Provide the [X, Y] coordinate of the cell's center where the given text is located.  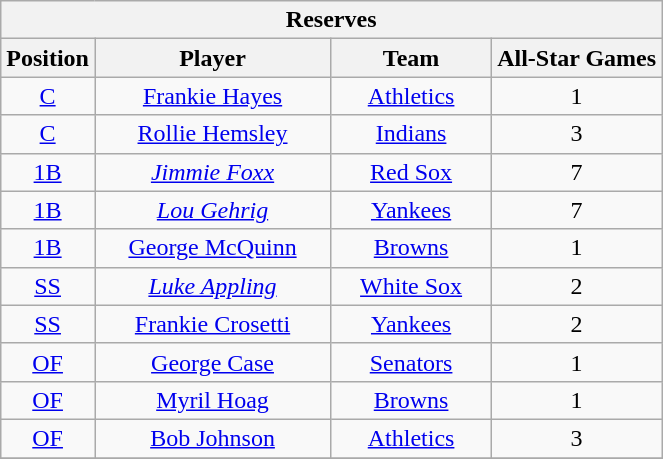
Lou Gehrig [212, 210]
Reserves [332, 20]
Red Sox [412, 172]
Position [48, 58]
Team [412, 58]
Rollie Hemsley [212, 134]
Senators [412, 362]
Indians [412, 134]
Frankie Hayes [212, 96]
Jimmie Foxx [212, 172]
Bob Johnson [212, 438]
Player [212, 58]
George Case [212, 362]
Myril Hoag [212, 400]
George McQuinn [212, 248]
All-Star Games [577, 58]
Luke Appling [212, 286]
Frankie Crosetti [212, 324]
White Sox [412, 286]
